Extract the [X, Y] coordinate from the center of the cell holding the provided text.  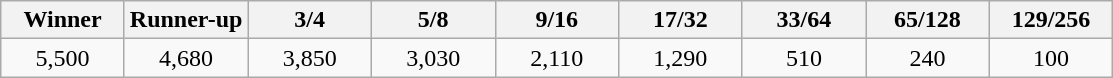
510 [804, 58]
3,850 [310, 58]
100 [1051, 58]
9/16 [557, 20]
3,030 [433, 58]
65/128 [928, 20]
2,110 [557, 58]
5,500 [63, 58]
3/4 [310, 20]
1,290 [681, 58]
17/32 [681, 20]
240 [928, 58]
4,680 [186, 58]
129/256 [1051, 20]
Winner [63, 20]
5/8 [433, 20]
Runner-up [186, 20]
33/64 [804, 20]
